Return (x, y) of the center of cell containing provided text 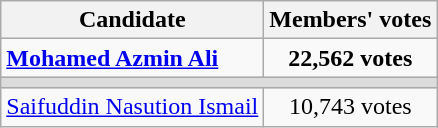
22,562 votes (350, 58)
Saifuddin Nasution Ismail (132, 107)
Members' votes (350, 20)
Mohamed Azmin Ali (132, 58)
Candidate (132, 20)
10,743 votes (350, 107)
